Search for the cell housing the specified text and yield its (X, Y) center coordinate. 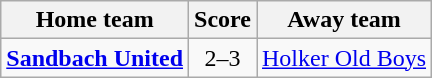
2–3 (223, 58)
Home team (95, 20)
Away team (344, 20)
Score (223, 20)
Sandbach United (95, 58)
Holker Old Boys (344, 58)
